Scan for the cell matching the given text and deliver its (x, y) coordinate at center. 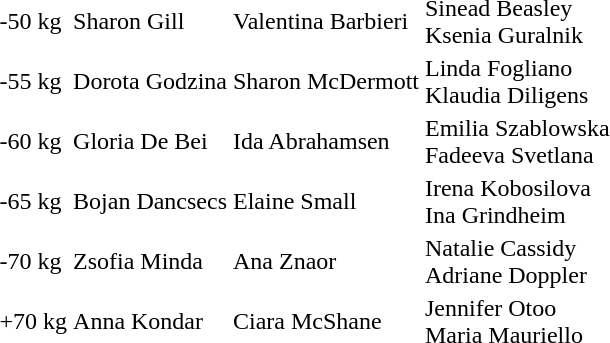
Sharon McDermott (326, 82)
Elaine Small (326, 202)
Ida Abrahamsen (326, 142)
Bojan Dancsecs (150, 202)
Zsofia Minda (150, 262)
Ana Znaor (326, 262)
Gloria De Bei (150, 142)
Dorota Godzina (150, 82)
